Capture the cell that displays the provided text and extract its [X, Y] central coordinate. 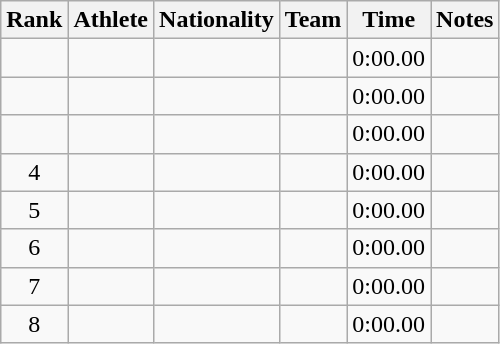
Nationality [217, 20]
6 [34, 248]
Team [313, 20]
Athlete [111, 20]
Time [389, 20]
5 [34, 210]
Notes [465, 20]
4 [34, 172]
Rank [34, 20]
8 [34, 324]
7 [34, 286]
